Locate the cell with the specified text and output its [X, Y] center coordinate. 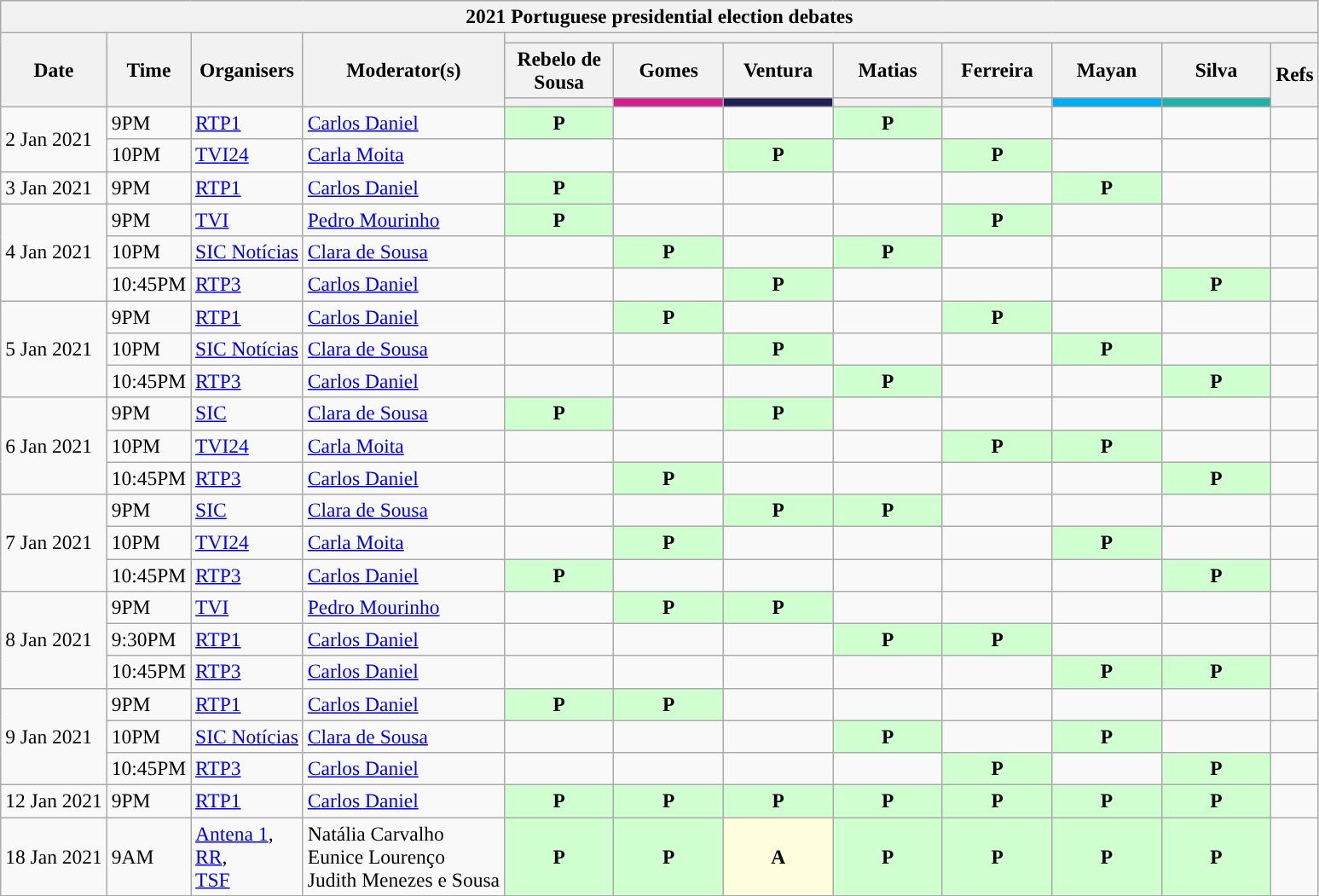
Ferreira [997, 70]
Antena 1,RR,TSF [247, 856]
4 Jan 2021 [54, 252]
Silva [1216, 70]
2 Jan 2021 [54, 139]
Time [148, 70]
Matias [888, 70]
A [778, 856]
Refs [1294, 74]
18 Jan 2021 [54, 856]
7 Jan 2021 [54, 542]
Ventura [778, 70]
3 Jan 2021 [54, 188]
Moderator(s) [403, 70]
Gomes [668, 70]
Rebelo de Sousa [558, 70]
Organisers [247, 70]
12 Jan 2021 [54, 801]
9:30PM [148, 639]
2021 Portuguese presidential election debates [660, 16]
9AM [148, 856]
9 Jan 2021 [54, 737]
Mayan [1107, 70]
8 Jan 2021 [54, 639]
6 Jan 2021 [54, 446]
Date [54, 70]
Natália CarvalhoEunice LourençoJudith Menezes e Sousa [403, 856]
5 Jan 2021 [54, 349]
